Identify which cell holds the provided text, then report its (x, y) central coordinate. 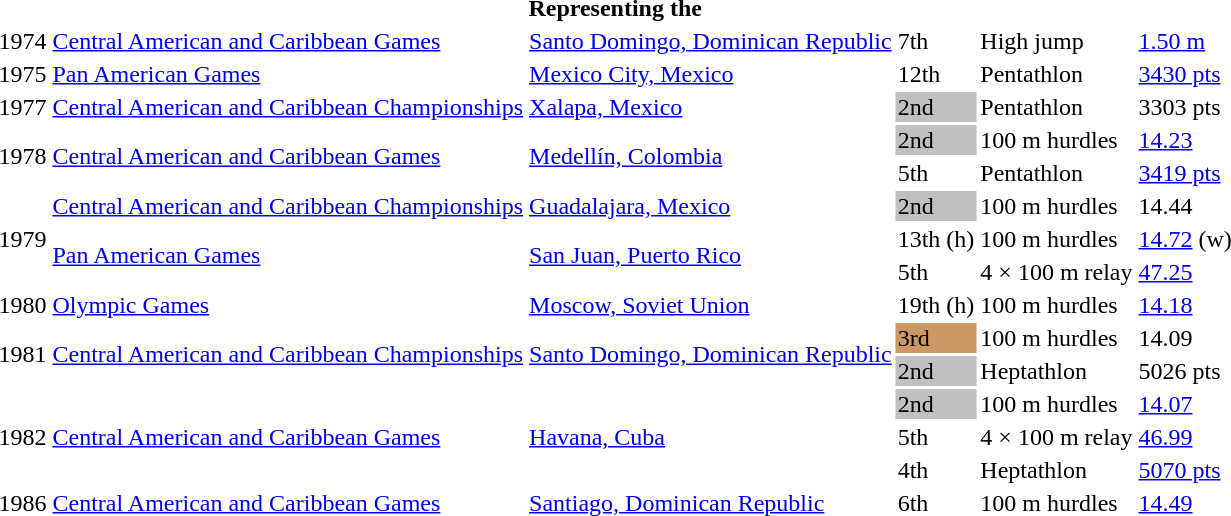
Olympic Games (288, 305)
High jump (1056, 41)
Moscow, Soviet Union (711, 305)
12th (936, 74)
4th (936, 470)
13th (h) (936, 239)
19th (h) (936, 305)
Havana, Cuba (711, 437)
Guadalajara, Mexico (711, 206)
Medellín, Colombia (711, 156)
Mexico City, Mexico (711, 74)
3rd (936, 338)
San Juan, Puerto Rico (711, 256)
7th (936, 41)
Xalapa, Mexico (711, 107)
